Extract the [X, Y] coordinate from the center of the cell holding the provided text.  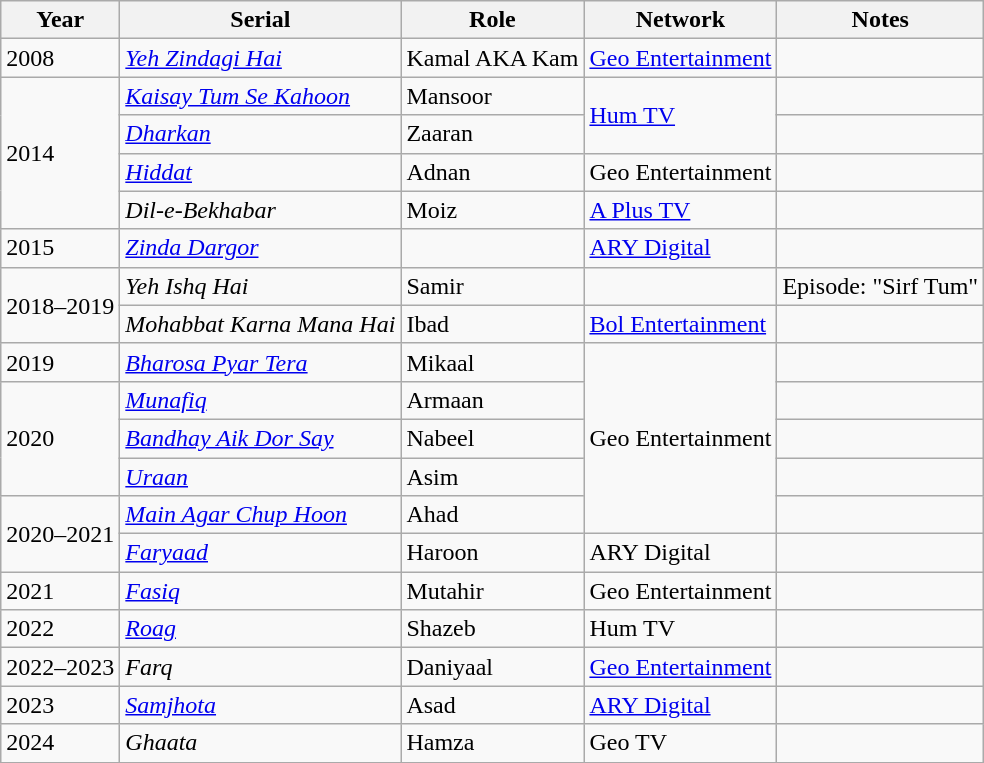
2020–2021 [60, 534]
Year [60, 20]
Haroon [492, 553]
Hamza [492, 743]
Daniyaal [492, 667]
Serial [260, 20]
Mutahir [492, 591]
Adnan [492, 172]
Zaaran [492, 134]
2024 [60, 743]
Shazeb [492, 629]
Notes [880, 20]
Role [492, 20]
Munafiq [260, 400]
Yeh Ishq Hai [260, 286]
Dil-e-Bekhabar [260, 210]
Dharkan [260, 134]
Kaisay Tum Se Kahoon [260, 96]
2022 [60, 629]
2008 [60, 58]
Farq [260, 667]
Network [680, 20]
Ahad [492, 515]
2014 [60, 153]
Ibad [492, 324]
A Plus TV [680, 210]
2021 [60, 591]
Main Agar Chup Hoon [260, 515]
Hiddat [260, 172]
2023 [60, 705]
Bandhay Aik Dor Say [260, 438]
Samir [492, 286]
Moiz [492, 210]
Bharosa Pyar Tera [260, 362]
Samjhota [260, 705]
2019 [60, 362]
Asim [492, 477]
Roag [260, 629]
Bol Entertainment [680, 324]
Kamal AKA Kam [492, 58]
Armaan [492, 400]
Asad [492, 705]
2018–2019 [60, 305]
Ghaata [260, 743]
Zinda Dargor [260, 248]
Mikaal [492, 362]
2022–2023 [60, 667]
Uraan [260, 477]
Faryaad [260, 553]
Nabeel [492, 438]
Geo TV [680, 743]
2020 [60, 438]
Mohabbat Karna Mana Hai [260, 324]
Yeh Zindagi Hai [260, 58]
Episode: "Sirf Tum" [880, 286]
2015 [60, 248]
Mansoor [492, 96]
Fasiq [260, 591]
